Return the [X, Y] coordinate for the center point of the cell that contains the specified text.  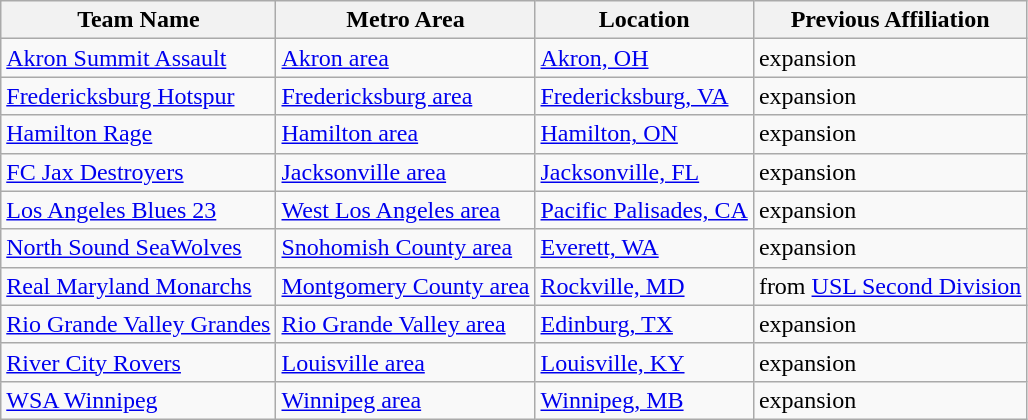
Team Name [138, 20]
Rio Grande Valley Grandes [138, 324]
Jacksonville area [406, 172]
Akron Summit Assault [138, 58]
Fredericksburg, VA [644, 96]
Louisville area [406, 362]
Edinburg, TX [644, 324]
North Sound SeaWolves [138, 248]
Louisville, KY [644, 362]
Winnipeg area [406, 400]
WSA Winnipeg [138, 400]
Pacific Palisades, CA [644, 210]
Hamilton, ON [644, 134]
Rockville, MD [644, 286]
Fredericksburg area [406, 96]
Akron, OH [644, 58]
River City Rovers [138, 362]
Real Maryland Monarchs [138, 286]
Hamilton Rage [138, 134]
Montgomery County area [406, 286]
from USL Second Division [890, 286]
Snohomish County area [406, 248]
West Los Angeles area [406, 210]
FC Jax Destroyers [138, 172]
Fredericksburg Hotspur [138, 96]
Hamilton area [406, 134]
Previous Affiliation [890, 20]
Everett, WA [644, 248]
Jacksonville, FL [644, 172]
Metro Area [406, 20]
Winnipeg, MB [644, 400]
Location [644, 20]
Los Angeles Blues 23 [138, 210]
Akron area [406, 58]
Rio Grande Valley area [406, 324]
